Extract the [x, y] coordinate from the center of the cell holding the provided text.  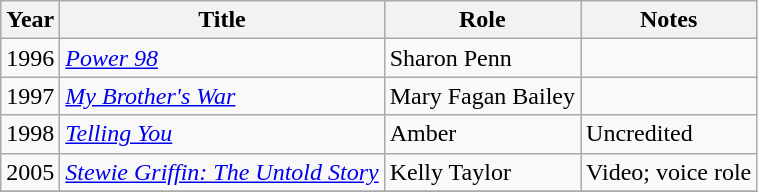
Stewie Griffin: The Untold Story [222, 172]
Video; voice role [669, 172]
Telling You [222, 134]
Kelly Taylor [482, 172]
Power 98 [222, 58]
1996 [30, 58]
Uncredited [669, 134]
Amber [482, 134]
Notes [669, 20]
Title [222, 20]
1997 [30, 96]
My Brother's War [222, 96]
2005 [30, 172]
Role [482, 20]
1998 [30, 134]
Sharon Penn [482, 58]
Year [30, 20]
Mary Fagan Bailey [482, 96]
